Locate the cell with the specified text and output its [x, y] center coordinate. 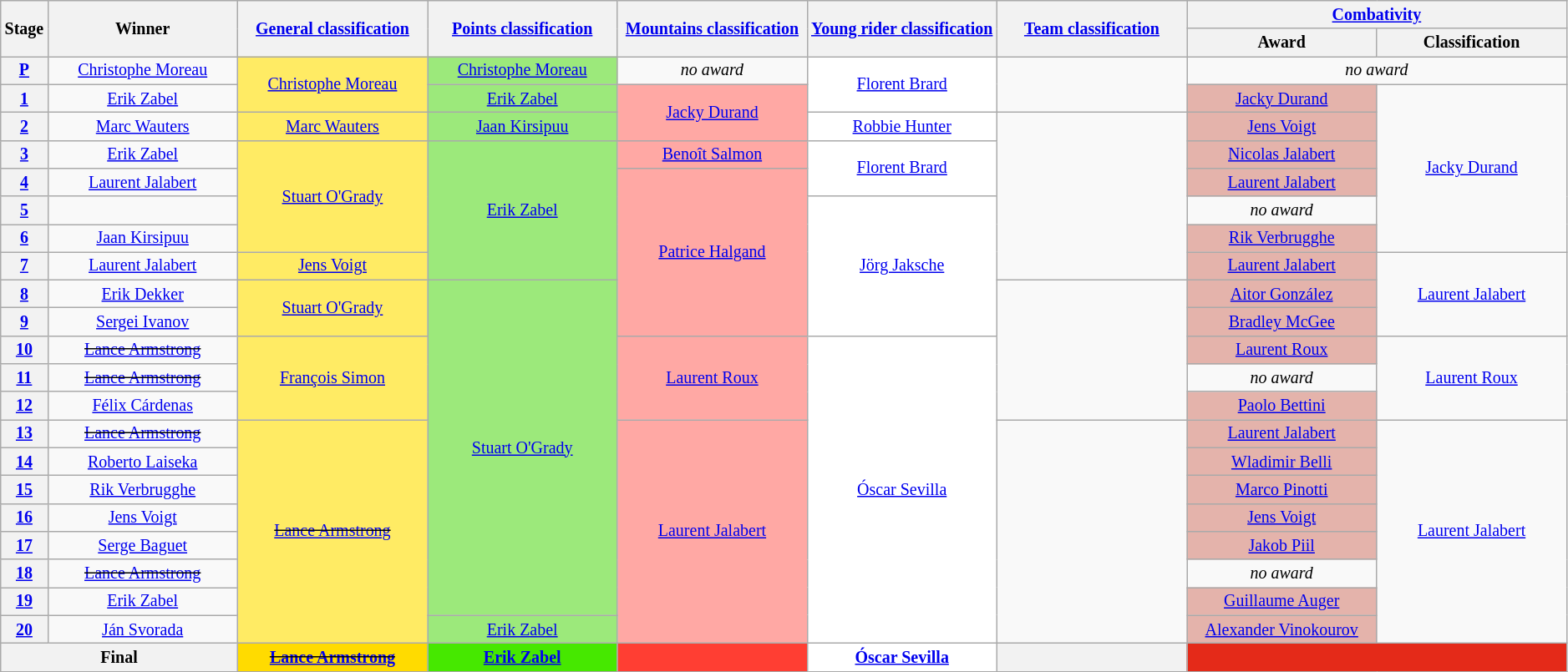
20 [24, 629]
Paolo Bettini [1281, 406]
Marco Pinotti [1281, 489]
Robbie Hunter [902, 127]
Aitor González [1281, 294]
2 [24, 127]
Mountains classification [712, 28]
Benoît Salmon [712, 154]
Alexander Vinokourov [1281, 629]
Combativity [1377, 15]
19 [24, 601]
3 [24, 154]
Guillaume Auger [1281, 601]
13 [24, 434]
16 [24, 518]
1 [24, 99]
10 [24, 351]
Jakob Piil [1281, 546]
Final [119, 658]
Sergei Ivanov [142, 322]
14 [24, 462]
Nicolas Jalabert [1281, 154]
Award [1281, 43]
François Simon [332, 378]
Roberto Laiseka [142, 462]
12 [24, 406]
Jörg Jaksche [902, 265]
Classification [1472, 43]
11 [24, 377]
P [24, 70]
Team classification [1091, 28]
18 [24, 573]
Serge Baguet [142, 546]
Ján Svorada [142, 629]
7 [24, 265]
Bradley McGee [1281, 322]
17 [24, 546]
Winner [142, 28]
8 [24, 294]
Félix Cárdenas [142, 406]
General classification [332, 28]
9 [24, 322]
4 [24, 182]
5 [24, 210]
Wladimir Belli [1281, 462]
Erik Dekker [142, 294]
Stage [24, 28]
Points classification [523, 28]
Young rider classification [902, 28]
15 [24, 489]
Patrice Halgand [712, 252]
6 [24, 239]
